Return the (x, y) coordinate for the center point of the cell that contains the specified text.  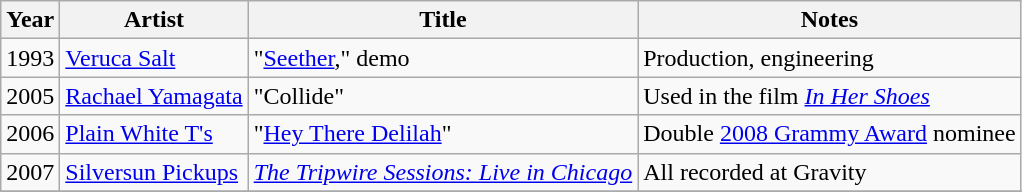
Double 2008 Grammy Award nominee (830, 134)
Artist (154, 20)
Veruca Salt (154, 58)
2005 (30, 96)
Rachael Yamagata (154, 96)
The Tripwire Sessions: Live in Chicago (443, 172)
Production, engineering (830, 58)
1993 (30, 58)
Plain White T's (154, 134)
"Collide" (443, 96)
Notes (830, 20)
Title (443, 20)
Used in the film In Her Shoes (830, 96)
"Seether," demo (443, 58)
2006 (30, 134)
"Hey There Delilah" (443, 134)
2007 (30, 172)
Silversun Pickups (154, 172)
All recorded at Gravity (830, 172)
Year (30, 20)
